Return (x, y) of the center of cell containing provided text 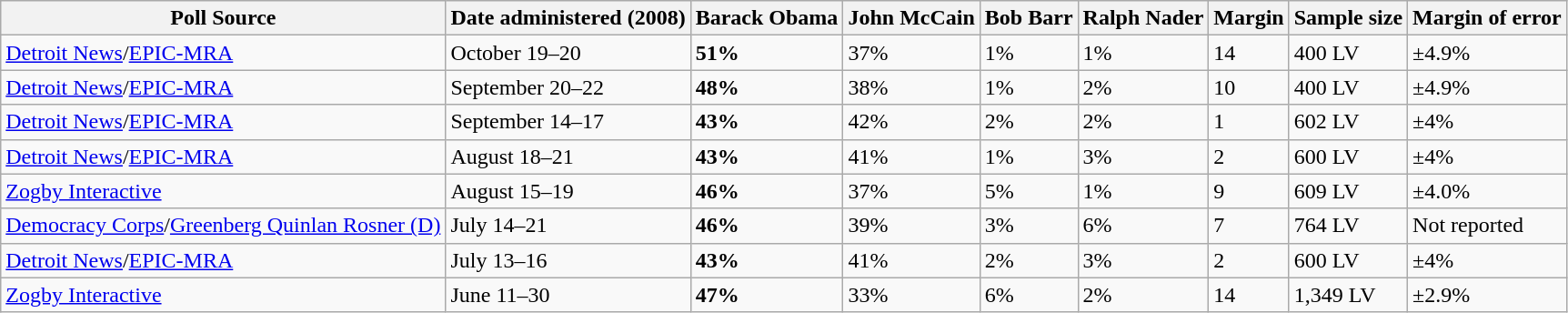
33% (911, 295)
Margin of error (1488, 18)
Poll Source (224, 18)
July 13–16 (568, 260)
Barack Obama (767, 18)
Democracy Corps/Greenberg Quinlan Rosner (D) (224, 226)
48% (767, 87)
September 20–22 (568, 87)
August 18–21 (568, 156)
Ralph Nader (1143, 18)
38% (911, 87)
51% (767, 53)
John McCain (911, 18)
602 LV (1348, 122)
47% (767, 295)
September 14–17 (568, 122)
7 (1249, 226)
42% (911, 122)
Margin (1249, 18)
June 11–30 (568, 295)
1,349 LV (1348, 295)
39% (911, 226)
Bob Barr (1029, 18)
5% (1029, 191)
10 (1249, 87)
August 15–19 (568, 191)
1 (1249, 122)
±4.0% (1488, 191)
764 LV (1348, 226)
July 14–21 (568, 226)
±2.9% (1488, 295)
609 LV (1348, 191)
October 19–20 (568, 53)
Date administered (2008) (568, 18)
Not reported (1488, 226)
Sample size (1348, 18)
9 (1249, 191)
